Return the (X, Y) coordinate for the center point of the cell that contains the specified text.  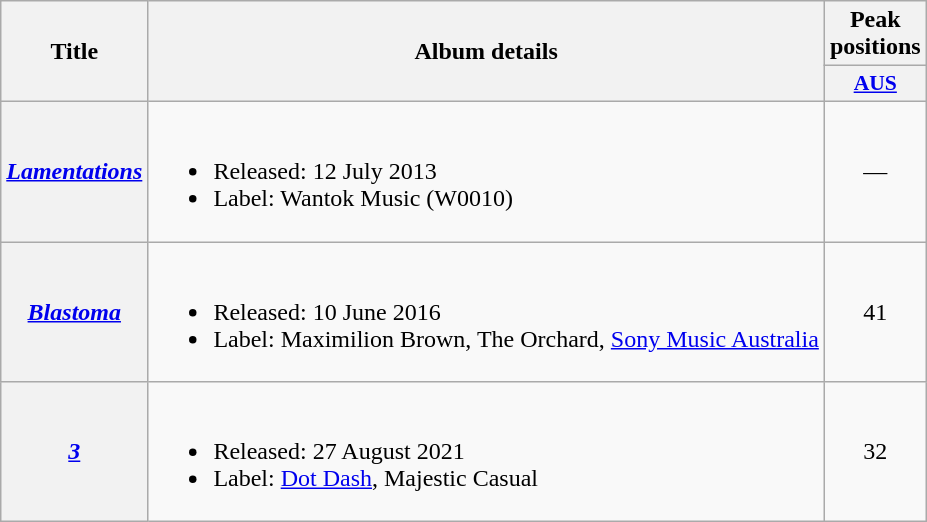
Title (74, 52)
3 (74, 452)
AUS (875, 84)
Blastoma (74, 312)
Peak positions (875, 34)
41 (875, 312)
— (875, 171)
Released: 10 June 2016Label: Maximilion Brown, The Orchard, Sony Music Australia (486, 312)
Album details (486, 52)
Lamentations (74, 171)
32 (875, 452)
Released: 27 August 2021Label: Dot Dash, Majestic Casual (486, 452)
Released: 12 July 2013Label: Wantok Music (W0010) (486, 171)
